For the text-containing cell, return its midpoint in (X, Y) coordinate format. 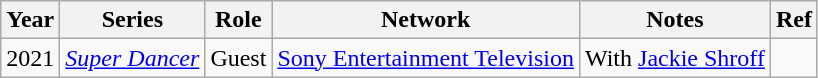
Network (426, 20)
Notes (674, 20)
Super Dancer (132, 58)
Series (132, 20)
Guest (238, 58)
2021 (30, 58)
With Jackie Shroff (674, 58)
Sony Entertainment Television (426, 58)
Ref (794, 20)
Year (30, 20)
Role (238, 20)
